Identify which cell holds the provided text, then report its [x, y] central coordinate. 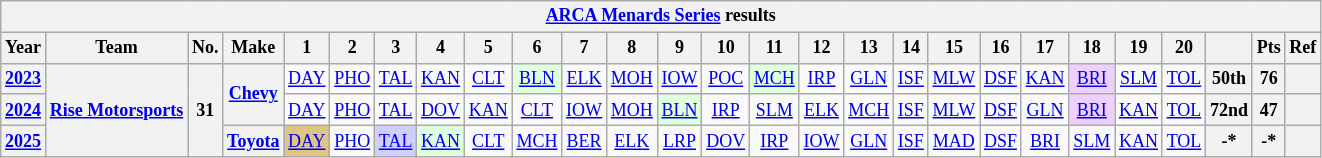
Rise Motorsports [116, 110]
ARCA Menards Series results [661, 16]
Pts [1268, 48]
Team [116, 48]
47 [1268, 110]
5 [488, 48]
76 [1268, 78]
2025 [24, 140]
1 [307, 48]
8 [632, 48]
Toyota [254, 140]
No. [206, 48]
20 [1184, 48]
11 [774, 48]
18 [1092, 48]
Year [24, 48]
4 [441, 48]
3 [396, 48]
2024 [24, 110]
72nd [1230, 110]
Ref [1303, 48]
7 [584, 48]
17 [1045, 48]
LRP [680, 140]
Make [254, 48]
50th [1230, 78]
19 [1139, 48]
16 [1001, 48]
14 [912, 48]
31 [206, 110]
15 [954, 48]
10 [726, 48]
12 [822, 48]
2023 [24, 78]
9 [680, 48]
6 [537, 48]
MAD [954, 140]
2 [352, 48]
BER [584, 140]
Chevy [254, 94]
13 [869, 48]
POC [726, 78]
